Output the (X, Y) coordinate of the center of the cell containing the given text.  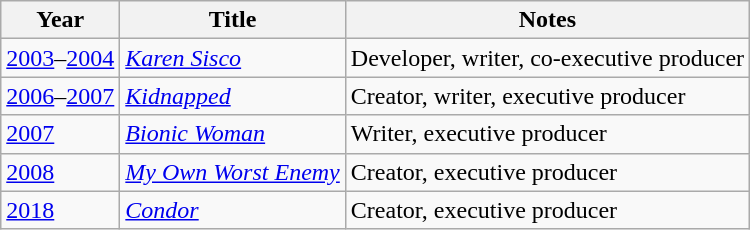
2006–2007 (60, 96)
Notes (547, 20)
Title (232, 20)
2003–2004 (60, 58)
2008 (60, 172)
2007 (60, 134)
My Own Worst Enemy (232, 172)
Bionic Woman (232, 134)
Condor (232, 210)
Kidnapped (232, 96)
Karen Sisco (232, 58)
Year (60, 20)
Writer, executive producer (547, 134)
Creator, writer, executive producer (547, 96)
2018 (60, 210)
Developer, writer, co-executive producer (547, 58)
